Identify which cell holds the provided text, then report its (x, y) central coordinate. 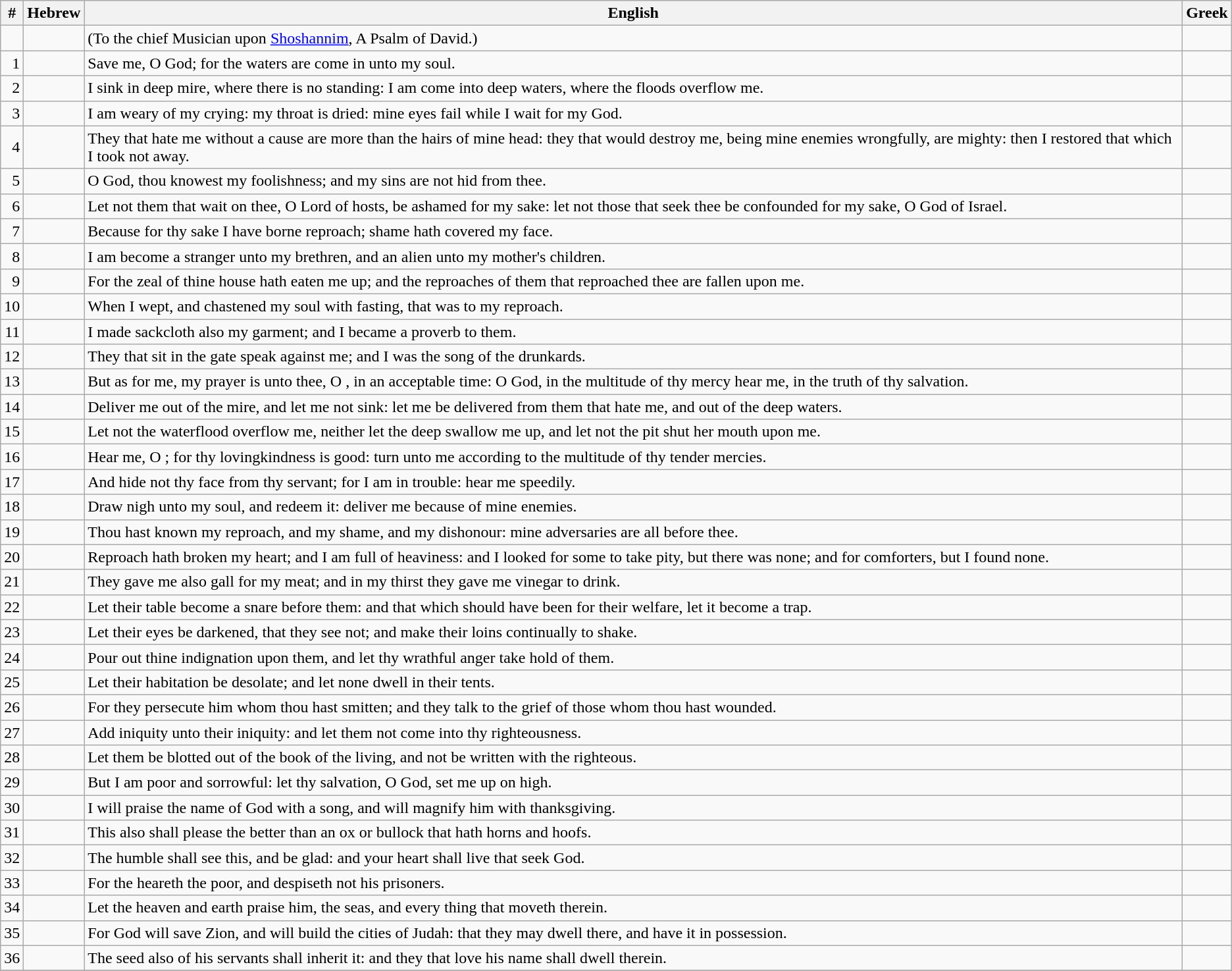
10 (12, 306)
# (12, 13)
Hebrew (54, 13)
15 (12, 432)
19 (12, 532)
4 (12, 147)
English (633, 13)
Draw nigh unto my soul, and redeem it: deliver me because of mine enemies. (633, 507)
I sink in deep mire, where there is no standing: I am come into deep waters, where the floods overflow me. (633, 88)
Let their eyes be darkened, that they see not; and make their loins continually to shake. (633, 632)
This also shall please the better than an ox or bullock that hath horns and hoofs. (633, 833)
Add iniquity unto their iniquity: and let them not come into thy righteousness. (633, 733)
20 (12, 557)
For God will save Zion, and will build the cities of Judah: that they may dwell there, and have it in possession. (633, 933)
Let the heaven and earth praise him, the seas, and every thing that moveth therein. (633, 908)
But I am poor and sorrowful: let thy salvation, O God, set me up on high. (633, 783)
24 (12, 657)
14 (12, 407)
7 (12, 231)
Pour out thine indignation upon them, and let thy wrathful anger take hold of them. (633, 657)
Let not them that wait on thee, O Lord of hosts, be ashamed for my sake: let not those that seek thee be confounded for my sake, O God of Israel. (633, 206)
Because for thy sake I have borne reproach; shame hath covered my face. (633, 231)
8 (12, 256)
2 (12, 88)
35 (12, 933)
9 (12, 281)
6 (12, 206)
30 (12, 808)
Greek (1207, 13)
The seed also of his servants shall inherit it: and they that love his name shall dwell therein. (633, 958)
Thou hast known my reproach, and my shame, and my dishonour: mine adversaries are all before thee. (633, 532)
29 (12, 783)
I made sackcloth also my garment; and I became a proverb to them. (633, 331)
I am become a stranger unto my brethren, and an alien unto my mother's children. (633, 256)
25 (12, 682)
16 (12, 457)
26 (12, 707)
For they persecute him whom thou hast smitten; and they talk to the grief of those whom thou hast wounded. (633, 707)
When I wept, and chastened my soul with fasting, that was to my reproach. (633, 306)
18 (12, 507)
1 (12, 63)
33 (12, 883)
22 (12, 607)
23 (12, 632)
Hear me, O ; for thy lovingkindness is good: turn unto me according to the multitude of thy tender mercies. (633, 457)
I will praise the name of God with a song, and will magnify him with thanksgiving. (633, 808)
And hide not thy face from thy servant; for I am in trouble: hear me speedily. (633, 482)
Deliver me out of the mire, and let me not sink: let me be delivered from them that hate me, and out of the deep waters. (633, 407)
The humble shall see this, and be glad: and your heart shall live that seek God. (633, 858)
(To the chief Musician upon Shoshannim, A Psalm of David.) (633, 38)
I am weary of my crying: my throat is dried: mine eyes fail while I wait for my God. (633, 113)
For the heareth the poor, and despiseth not his prisoners. (633, 883)
11 (12, 331)
21 (12, 582)
For the zeal of thine house hath eaten me up; and the reproaches of them that reproached thee are fallen upon me. (633, 281)
Let their habitation be desolate; and let none dwell in their tents. (633, 682)
13 (12, 382)
34 (12, 908)
17 (12, 482)
3 (12, 113)
Let not the waterflood overflow me, neither let the deep swallow me up, and let not the pit shut her mouth upon me. (633, 432)
32 (12, 858)
O God, thou knowest my foolishness; and my sins are not hid from thee. (633, 181)
28 (12, 758)
Save me, O God; for the waters are come in unto my soul. (633, 63)
12 (12, 357)
They gave me also gall for my meat; and in my thirst they gave me vinegar to drink. (633, 582)
They that sit in the gate speak against me; and I was the song of the drunkards. (633, 357)
31 (12, 833)
36 (12, 958)
But as for me, my prayer is unto thee, O , in an acceptable time: O God, in the multitude of thy mercy hear me, in the truth of thy salvation. (633, 382)
Let them be blotted out of the book of the living, and not be written with the righteous. (633, 758)
5 (12, 181)
Let their table become a snare before them: and that which should have been for their welfare, let it become a trap. (633, 607)
27 (12, 733)
